Detect which cell encompasses the target text, then output its [x, y] center coordinate. 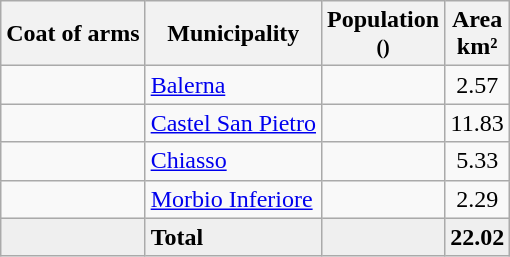
Castel San Pietro [233, 123]
Total [233, 237]
Chiasso [233, 161]
22.02 [478, 237]
Balerna [233, 85]
Area km² [478, 34]
2.29 [478, 199]
Morbio Inferiore [233, 199]
Population() [384, 34]
2.57 [478, 85]
Coat of arms [73, 34]
5.33 [478, 161]
11.83 [478, 123]
Municipality [233, 34]
